Return [X, Y] of the center of cell containing provided text 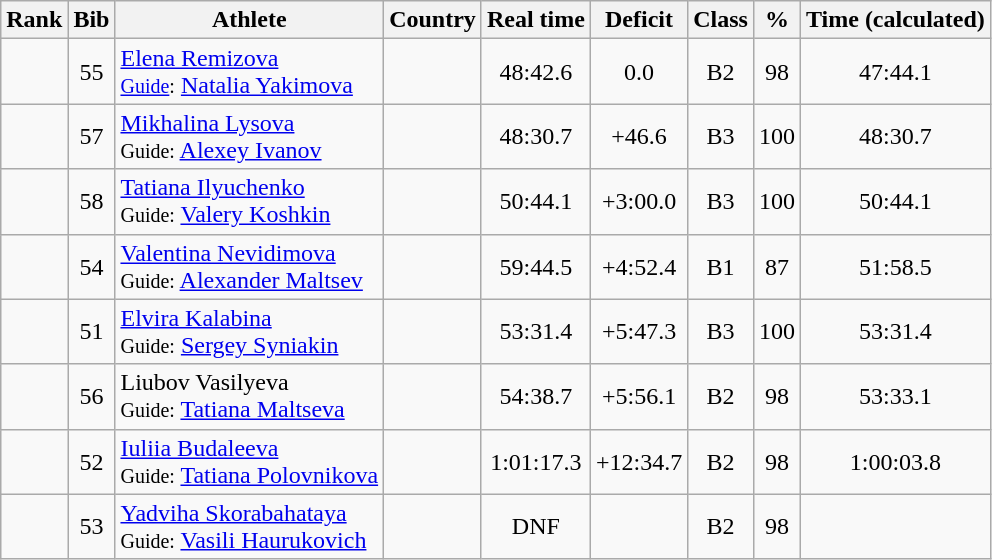
51 [92, 332]
54:38.7 [536, 396]
1:00:03.8 [895, 462]
+3:00.0 [638, 202]
Liubov VasilyevaGuide: Tatiana Maltseva [250, 396]
DNF [536, 526]
+5:56.1 [638, 396]
Elvira KalabinaGuide: Sergey Syniakin [250, 332]
56 [92, 396]
59:44.5 [536, 266]
57 [92, 136]
Deficit [638, 20]
Rank [34, 20]
53 [92, 526]
Athlete [250, 20]
51:58.5 [895, 266]
+12:34.7 [638, 462]
Iuliia BudaleevaGuide: Tatiana Polovnikova [250, 462]
Country [433, 20]
B1 [721, 266]
Class [721, 20]
0.0 [638, 72]
Valentina NevidimovaGuide: Alexander Maltsev [250, 266]
Mikhalina LysovaGuide: Alexey Ivanov [250, 136]
+5:47.3 [638, 332]
48:42.6 [536, 72]
52 [92, 462]
Elena RemizovaGuide: Natalia Yakimova [250, 72]
54 [92, 266]
53:33.1 [895, 396]
Time (calculated) [895, 20]
Real time [536, 20]
Bib [92, 20]
47:44.1 [895, 72]
+4:52.4 [638, 266]
55 [92, 72]
Tatiana IlyuchenkoGuide: Valery Koshkin [250, 202]
58 [92, 202]
1:01:17.3 [536, 462]
87 [776, 266]
Yadviha SkorabahatayaGuide: Vasili Haurukovich [250, 526]
% [776, 20]
+46.6 [638, 136]
